Identify which cell holds the provided text, then report its (X, Y) central coordinate. 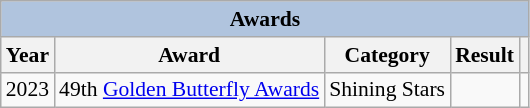
Category (387, 55)
49th Golden Butterfly Awards (189, 90)
Shining Stars (387, 90)
Award (189, 55)
Year (28, 55)
2023 (28, 90)
Awards (265, 19)
Result (484, 55)
